From the cell containing the given text, extract its center point as (X, Y) coordinate. 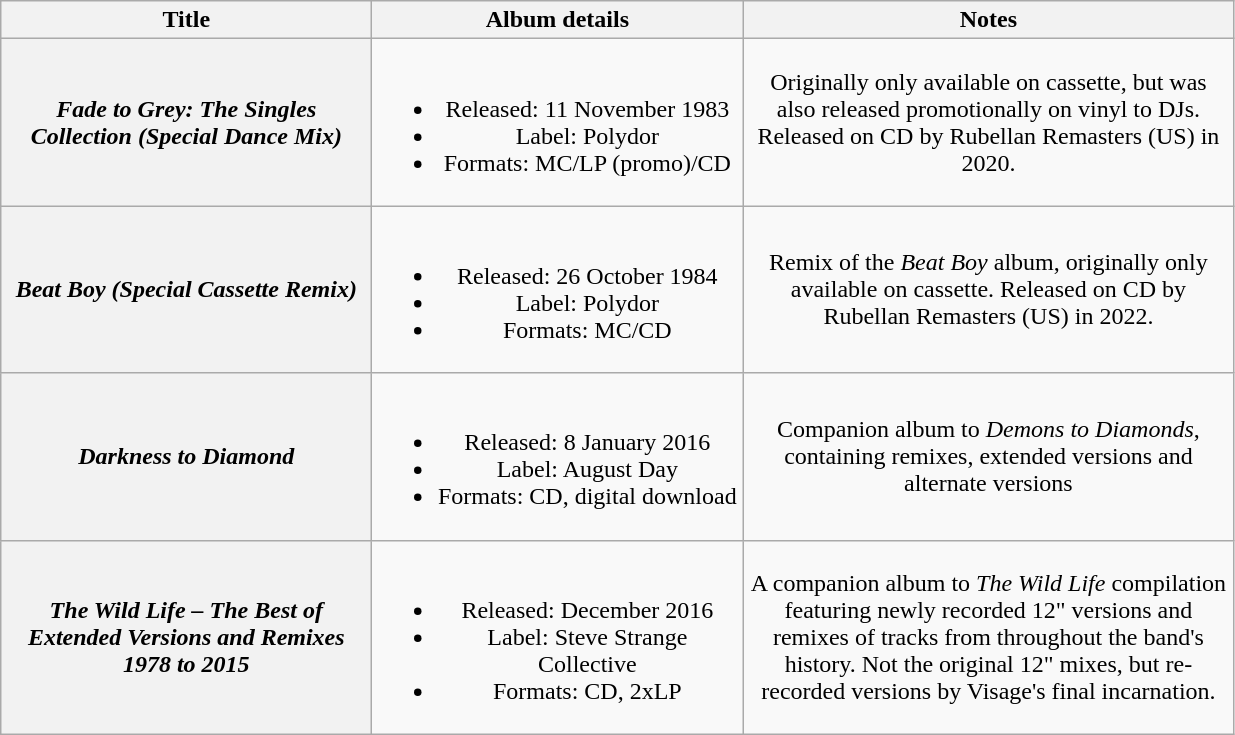
Released: 8 January 2016Label: August DayFormats: CD, digital download (558, 456)
Remix of the Beat Boy album, originally only available on cassette. Released on CD by Rubellan Remasters (US) in 2022. (988, 290)
Released: 26 October 1984Label: PolydorFormats: MC/CD (558, 290)
Fade to Grey: The Singles Collection (Special Dance Mix) (186, 122)
Darkness to Diamond (186, 456)
Notes (988, 20)
The Wild Life – The Best of Extended Versions and Remixes 1978 to 2015 (186, 637)
Originally only available on cassette, but was also released promotionally on vinyl to DJs. Released on CD by Rubellan Remasters (US) in 2020. (988, 122)
Released: 11 November 1983Label: PolydorFormats: MC/LP (promo)/CD (558, 122)
Title (186, 20)
Companion album to Demons to Diamonds, containing remixes, extended versions and alternate versions (988, 456)
Album details (558, 20)
Released: December 2016Label: Steve Strange CollectiveFormats: CD, 2xLP (558, 637)
Beat Boy (Special Cassette Remix) (186, 290)
